For the text-containing cell, return its midpoint in [X, Y] coordinate format. 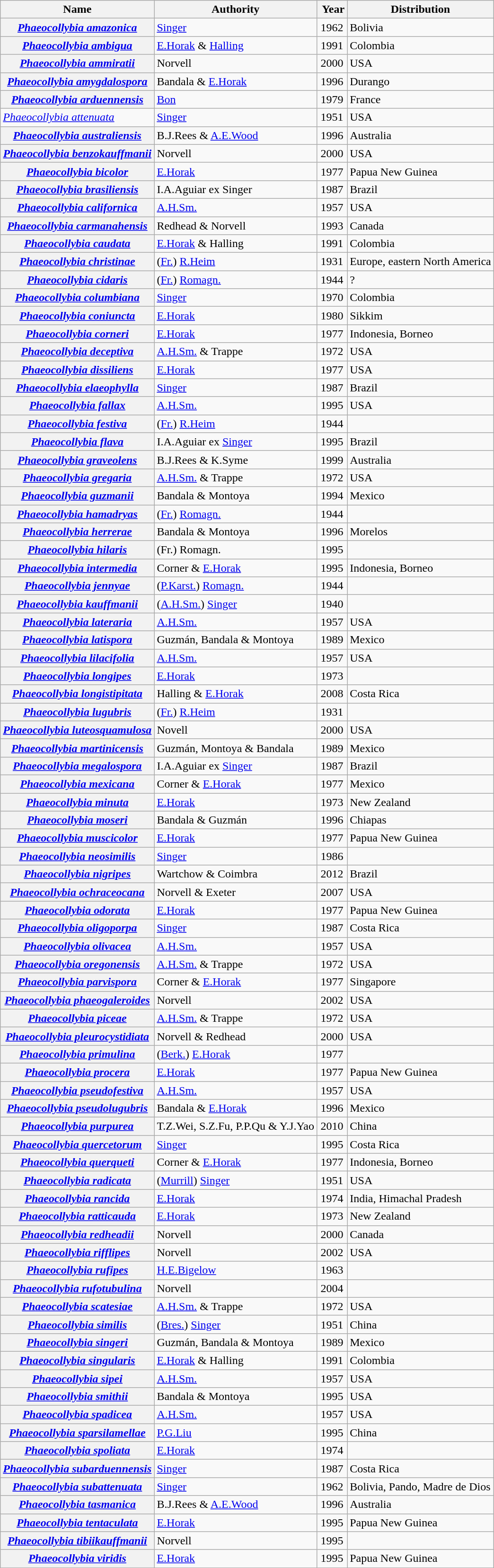
Phaeocollybia tasmanica [78, 1505]
Phaeocollybia sipei [78, 1379]
Phaeocollybia moseri [78, 820]
1999 [332, 460]
Name [78, 9]
Guzmán, Montoya & Bandala [236, 748]
1970 [332, 298]
H.E.Bigelow [236, 1270]
Bolivia, Pando, Madre de Dios [421, 1487]
Phaeocollybia pseudofestiva [78, 1090]
Phaeocollybia californica [78, 207]
Phaeocollybia primulina [78, 1054]
France [421, 99]
Phaeocollybia longipes [78, 676]
Redhead & Norvell [236, 226]
Phaeocollybia hamadryas [78, 514]
Phaeocollybia caudata [78, 244]
Phaeocollybia dissiliens [78, 370]
Bandala & Guzmán [236, 820]
Phaeocollybia neosimilis [78, 856]
Phaeocollybia attenuata [78, 117]
Phaeocollybia deceptiva [78, 352]
(A.H.Sm.) Singer [236, 604]
Phaeocollybia longistipitata [78, 694]
Phaeocollybia mexicana [78, 784]
Phaeocollybia purpurea [78, 1126]
Phaeocollybia rifflipes [78, 1252]
Phaeocollybia tibiikauffmanii [78, 1541]
Phaeocollybia elaeophylla [78, 388]
Phaeocollybia latispora [78, 640]
Wartchow & Coimbra [236, 874]
Phaeocollybia ratticauda [78, 1216]
2004 [332, 1288]
1993 [332, 226]
(Berk.) E.Horak [236, 1054]
Halling & E.Horak [236, 694]
Phaeocollybia bicolor [78, 171]
Phaeocollybia lateraria [78, 622]
Phaeocollybia smithii [78, 1397]
Phaeocollybia cidaris [78, 280]
Phaeocollybia pseudolugubris [78, 1108]
Norvell & Redhead [236, 1036]
1994 [332, 496]
(Murrill) Singer [236, 1180]
Phaeocollybia carmanahensis [78, 226]
Phaeocollybia tentaculata [78, 1523]
Year [332, 9]
Phaeocollybia ammiratii [78, 63]
B.J.Rees & K.Syme [236, 460]
Phaeocollybia olivacea [78, 946]
Phaeocollybia pleurocystidiata [78, 1036]
Phaeocollybia phaeogaleroides [78, 1000]
Phaeocollybia nigripes [78, 874]
Phaeocollybia oligoporpa [78, 928]
Phaeocollybia piceae [78, 1018]
India, Himachal Pradesh [421, 1198]
Authority [236, 9]
Phaeocollybia brasiliensis [78, 189]
Phaeocollybia guzmanii [78, 496]
Phaeocollybia scatesiae [78, 1306]
Phaeocollybia festiva [78, 424]
Phaeocollybia rancida [78, 1198]
Phaeocollybia flava [78, 442]
2008 [332, 694]
Phaeocollybia muscicolor [78, 838]
Phaeocollybia spadicea [78, 1415]
1963 [332, 1270]
Singapore [421, 982]
Phaeocollybia subarduennensis [78, 1469]
Distribution [421, 9]
Phaeocollybia radicata [78, 1180]
1980 [332, 316]
Novell [236, 730]
Phaeocollybia australiensis [78, 135]
Phaeocollybia oregonensis [78, 964]
2010 [332, 1126]
Phaeocollybia procera [78, 1072]
Phaeocollybia minuta [78, 802]
Phaeocollybia arduennensis [78, 99]
Phaeocollybia ochraceocana [78, 892]
Phaeocollybia singularis [78, 1360]
Phaeocollybia corneri [78, 334]
Phaeocollybia martinicensis [78, 748]
2007 [332, 892]
Phaeocollybia querqueti [78, 1162]
(Bres.) Singer [236, 1324]
(P.Karst.) Romagn. [236, 586]
Phaeocollybia intermedia [78, 568]
Phaeocollybia benzokauffmanii [78, 153]
Bolivia [421, 27]
Phaeocollybia gregaria [78, 478]
Phaeocollybia amazonica [78, 27]
Phaeocollybia redheadii [78, 1234]
Phaeocollybia lugubris [78, 712]
Phaeocollybia viridis [78, 1559]
Sikkim [421, 316]
Phaeocollybia christinae [78, 262]
Phaeocollybia odorata [78, 910]
Morelos [421, 532]
Norvell & Exeter [236, 892]
Phaeocollybia herrerae [78, 532]
Phaeocollybia rufipes [78, 1270]
Bon [236, 99]
T.Z.Wei, S.Z.Fu, P.P.Qu & Y.J.Yao [236, 1126]
Durango [421, 81]
Phaeocollybia graveolens [78, 460]
Phaeocollybia similis [78, 1324]
Phaeocollybia amygdalospora [78, 81]
1979 [332, 99]
Phaeocollybia subattenuata [78, 1487]
Phaeocollybia singeri [78, 1342]
Phaeocollybia kauffmanii [78, 604]
Phaeocollybia quercetorum [78, 1144]
Phaeocollybia lilacifolia [78, 658]
Phaeocollybia hilaris [78, 550]
Phaeocollybia fallax [78, 406]
? [421, 280]
Phaeocollybia ambigua [78, 45]
Phaeocollybia rufotubulina [78, 1288]
P.G.Liu [236, 1433]
Phaeocollybia jennyae [78, 586]
Phaeocollybia parvispora [78, 982]
2012 [332, 874]
Phaeocollybia megalospora [78, 766]
Phaeocollybia coniuncta [78, 316]
1986 [332, 856]
1940 [332, 604]
Chiapas [421, 820]
Phaeocollybia sparsilamellae [78, 1433]
Phaeocollybia luteosquamulosa [78, 730]
Europe, eastern North America [421, 262]
Phaeocollybia columbiana [78, 298]
Phaeocollybia spoliata [78, 1451]
